Pinpoint the cell where the given text exists, returning its (X, Y) midpoint coordinate. 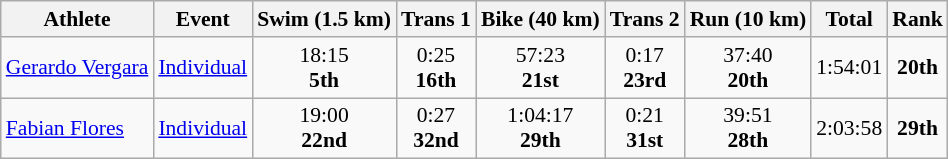
Trans 2 (645, 19)
0:2131st (645, 128)
Trans 1 (436, 19)
37:4020th (748, 68)
Total (849, 19)
Run (10 km) (748, 19)
20th (918, 68)
0:2516th (436, 68)
18:155th (324, 68)
0:1723rd (645, 68)
2:03:58 (849, 128)
1:04:1729th (540, 128)
0:2732nd (436, 128)
39:5128th (748, 128)
1:54:01 (849, 68)
19:0022nd (324, 128)
Athlete (78, 19)
57:2321st (540, 68)
Fabian Flores (78, 128)
29th (918, 128)
Rank (918, 19)
Event (202, 19)
Gerardo Vergara (78, 68)
Swim (1.5 km) (324, 19)
Bike (40 km) (540, 19)
